From the cell containing the given text, extract its center point as (x, y) coordinate. 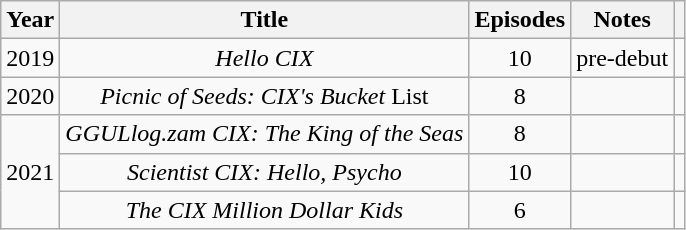
Episodes (520, 20)
The CIX Million Dollar Kids (264, 210)
6 (520, 210)
Notes (622, 20)
GGULlog.zam CIX: The King of the Seas (264, 134)
Scientist CIX: Hello, Psycho (264, 172)
pre-debut (622, 58)
2019 (30, 58)
Picnic of Seeds: CIX's Bucket List (264, 96)
2020 (30, 96)
Title (264, 20)
Hello CIX (264, 58)
2021 (30, 172)
Year (30, 20)
